Output the (X, Y) coordinate of the center of the cell containing the given text.  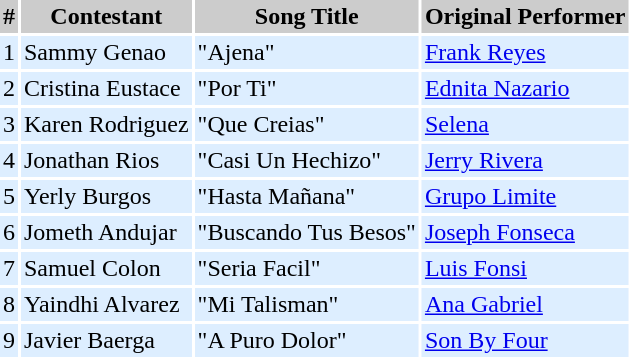
Frank Reyes (526, 52)
6 (9, 232)
9 (9, 340)
# (9, 16)
"Buscando Tus Besos" (307, 232)
3 (9, 124)
"A Puro Dolor" (307, 340)
7 (9, 268)
"Ajena" (307, 52)
"Mi Talisman" (307, 304)
"Seria Facil" (307, 268)
Samuel Colon (106, 268)
Karen Rodriguez (106, 124)
1 (9, 52)
Contestant (106, 16)
Javier Baerga (106, 340)
Cristina Eustace (106, 88)
Yaindhi Alvarez (106, 304)
"Por Ti" (307, 88)
Grupo Limite (526, 196)
Song Title (307, 16)
Son By Four (526, 340)
4 (9, 160)
5 (9, 196)
Jerry Rivera (526, 160)
Yerly Burgos (106, 196)
"Casi Un Hechizo" (307, 160)
Original Performer (526, 16)
Sammy Genao (106, 52)
Jometh Andujar (106, 232)
Jonathan Rios (106, 160)
"Hasta Mañana" (307, 196)
8 (9, 304)
Ednita Nazario (526, 88)
Selena (526, 124)
2 (9, 88)
Ana Gabriel (526, 304)
Luis Fonsi (526, 268)
Joseph Fonseca (526, 232)
"Que Creias" (307, 124)
